Locate the cell with the specified text and output its (X, Y) center coordinate. 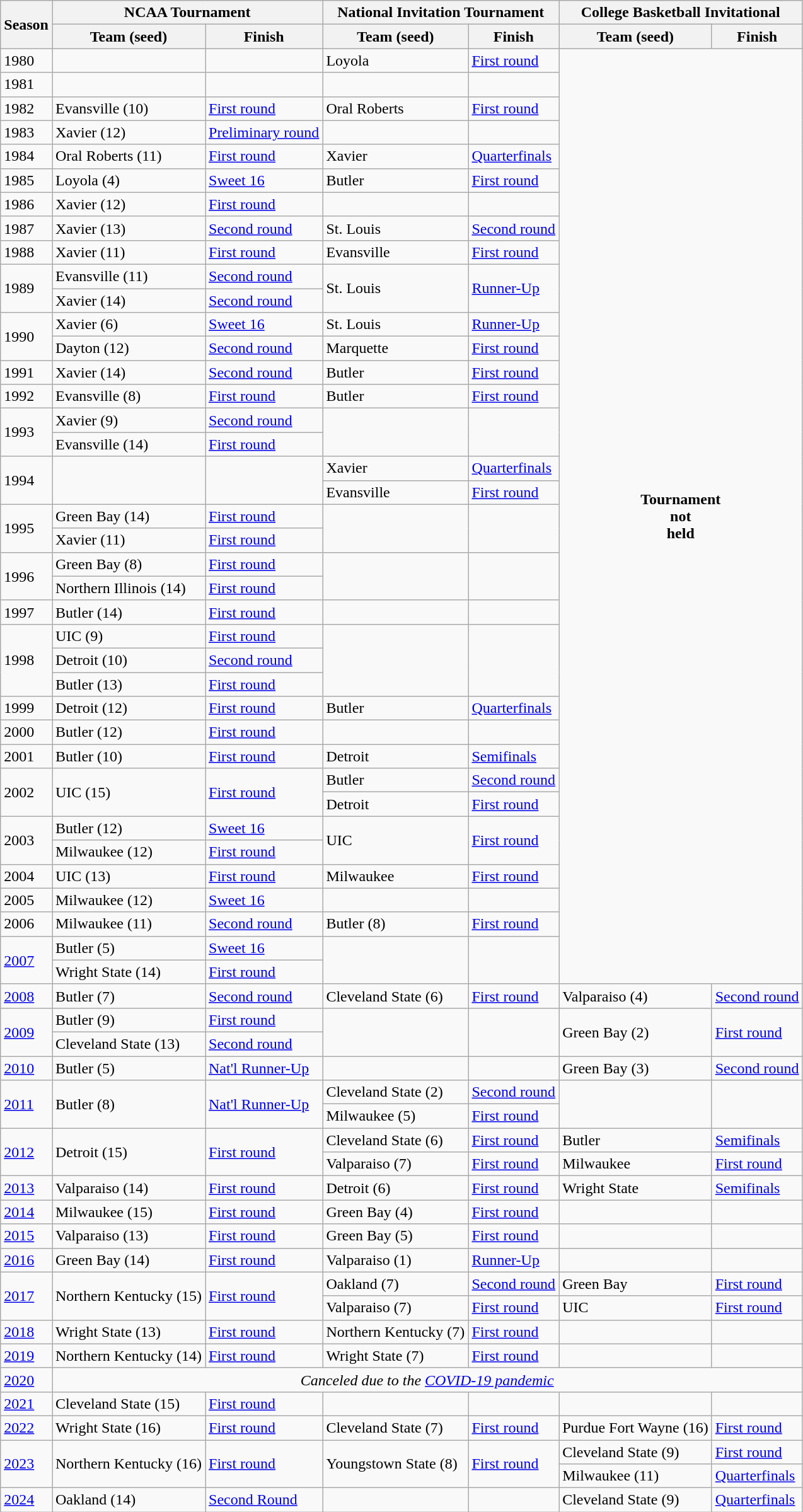
2009 (26, 1032)
1988 (26, 252)
Evansville (10) (129, 108)
1982 (26, 108)
2007 (26, 960)
2020 (26, 1380)
Green Bay (8) (129, 564)
2012 (26, 1152)
Preliminary round (264, 132)
2021 (26, 1404)
Milwaukee (15) (129, 1212)
Wright State (635, 1188)
1983 (26, 132)
2010 (26, 1068)
1997 (26, 612)
1984 (26, 156)
1999 (26, 708)
2011 (26, 1104)
1987 (26, 228)
Valparaiso (13) (129, 1236)
Loyola (396, 61)
Northern Illinois (14) (129, 588)
Oral Roberts (11) (129, 156)
2024 (26, 1500)
Northern Kentucky (16) (129, 1463)
2019 (26, 1356)
2014 (26, 1212)
Butler (9) (129, 1020)
2013 (26, 1188)
2004 (26, 876)
Milwaukee (5) (396, 1116)
Green Bay (2) (635, 1032)
1986 (26, 204)
Marquette (396, 349)
UIC (15) (129, 792)
1991 (26, 372)
2018 (26, 1332)
Green Bay (4) (396, 1212)
Purdue Fort Wayne (16) (635, 1428)
Detroit (10) (129, 660)
Valparaiso (14) (129, 1188)
Northern Kentucky (14) (129, 1356)
Evansville (11) (129, 276)
2001 (26, 756)
Second Round (264, 1500)
Season (26, 25)
Canceled due to the COVID-19 pandemic (427, 1380)
1985 (26, 180)
Oral Roberts (396, 108)
Evansville (8) (129, 396)
Oakland (7) (396, 1284)
Evansville (14) (129, 444)
Green Bay (5) (396, 1236)
Green Bay (635, 1284)
Dayton (12) (129, 349)
Detroit (12) (129, 708)
Cleveland State (2) (396, 1092)
2023 (26, 1463)
2022 (26, 1428)
National Invitation Tournament (441, 13)
Wright State (16) (129, 1428)
Valparaiso (1) (396, 1260)
NCAA Tournament (187, 13)
1992 (26, 396)
1989 (26, 288)
Northern Kentucky (7) (396, 1332)
Green Bay (3) (635, 1068)
1996 (26, 576)
UIC (9) (129, 636)
Wright State (7) (396, 1356)
Tournamentnotheld (681, 516)
1980 (26, 61)
1998 (26, 660)
Loyola (4) (129, 180)
2000 (26, 732)
1990 (26, 337)
Wright State (13) (129, 1332)
Butler (13) (129, 684)
Detroit (6) (396, 1188)
Cleveland State (15) (129, 1404)
Butler (10) (129, 756)
Youngstown State (8) (396, 1463)
1995 (26, 528)
Xavier (13) (129, 228)
Wright State (14) (129, 972)
UIC (13) (129, 876)
2003 (26, 840)
Oakland (14) (129, 1500)
Xavier (9) (129, 420)
Cleveland State (13) (129, 1044)
Butler (14) (129, 612)
2002 (26, 792)
1993 (26, 432)
2017 (26, 1296)
2008 (26, 996)
2005 (26, 900)
College Basketball Invitational (681, 13)
Detroit (15) (129, 1152)
2006 (26, 924)
Northern Kentucky (15) (129, 1296)
Butler (7) (129, 996)
Xavier (6) (129, 325)
1981 (26, 84)
2015 (26, 1236)
2016 (26, 1260)
Cleveland State (7) (396, 1428)
Valparaiso (4) (635, 996)
1994 (26, 480)
